Detect which cell encompasses the target text, then output its [X, Y] center coordinate. 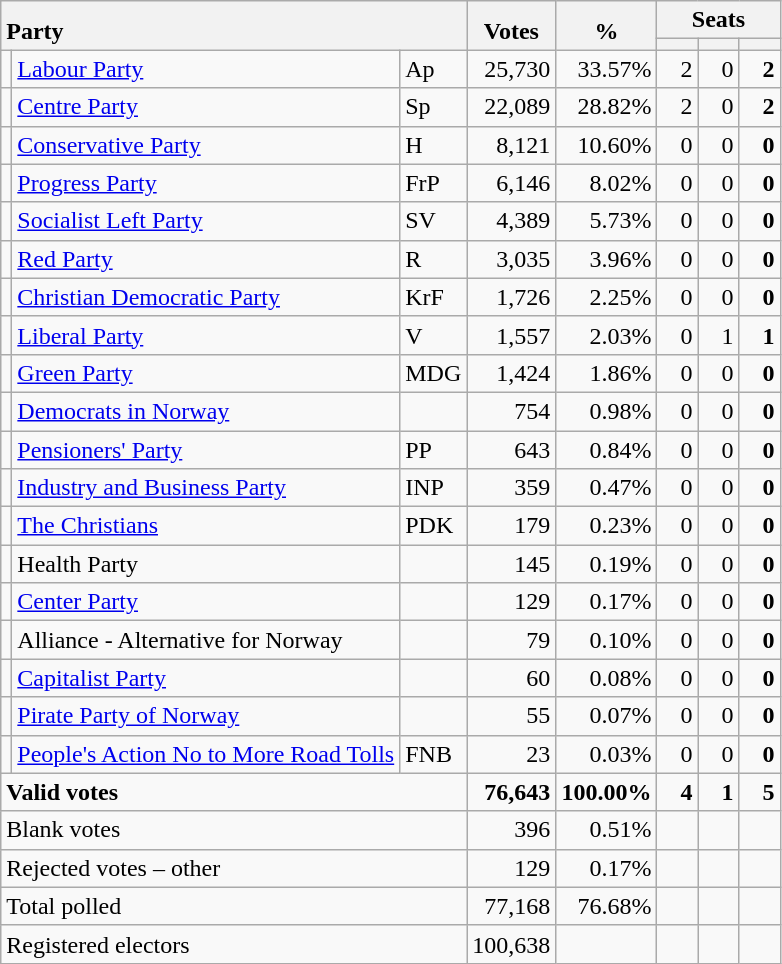
Center Party [206, 602]
0.08% [606, 678]
Industry and Business Party [206, 488]
Red Party [206, 259]
33.57% [606, 69]
Rejected votes – other [234, 868]
Progress Party [206, 183]
60 [512, 678]
Conservative Party [206, 145]
0.10% [606, 640]
Sp [434, 107]
SV [434, 221]
0.07% [606, 716]
0.98% [606, 411]
Capitalist Party [206, 678]
Party [234, 26]
23 [512, 754]
76,643 [512, 792]
0.47% [606, 488]
1,726 [512, 297]
PDK [434, 526]
Valid votes [234, 792]
5.73% [606, 221]
Labour Party [206, 69]
396 [512, 830]
179 [512, 526]
0.23% [606, 526]
People's Action No to More Road Tolls [206, 754]
Democrats in Norway [206, 411]
145 [512, 564]
79 [512, 640]
5 [760, 792]
3,035 [512, 259]
1.86% [606, 373]
MDG [434, 373]
The Christians [206, 526]
V [434, 335]
Ap [434, 69]
2.03% [606, 335]
Votes [512, 26]
359 [512, 488]
100.00% [606, 792]
Pensioners' Party [206, 449]
77,168 [512, 906]
4 [678, 792]
55 [512, 716]
Socialist Left Party [206, 221]
Total polled [234, 906]
3.96% [606, 259]
100,638 [512, 944]
Alliance - Alternative for Norway [206, 640]
PP [434, 449]
Health Party [206, 564]
R [434, 259]
Green Party [206, 373]
76.68% [606, 906]
6,146 [512, 183]
754 [512, 411]
FrP [434, 183]
1,557 [512, 335]
1,424 [512, 373]
0.51% [606, 830]
Registered electors [234, 944]
2.25% [606, 297]
Centre Party [206, 107]
H [434, 145]
% [606, 26]
22,089 [512, 107]
643 [512, 449]
FNB [434, 754]
KrF [434, 297]
Blank votes [234, 830]
INP [434, 488]
Seats [718, 20]
Pirate Party of Norway [206, 716]
4,389 [512, 221]
Christian Democratic Party [206, 297]
8,121 [512, 145]
28.82% [606, 107]
0.19% [606, 564]
0.84% [606, 449]
8.02% [606, 183]
10.60% [606, 145]
0.03% [606, 754]
Liberal Party [206, 335]
25,730 [512, 69]
